Provide the [x, y] coordinate of the cell's center where the given text is located.  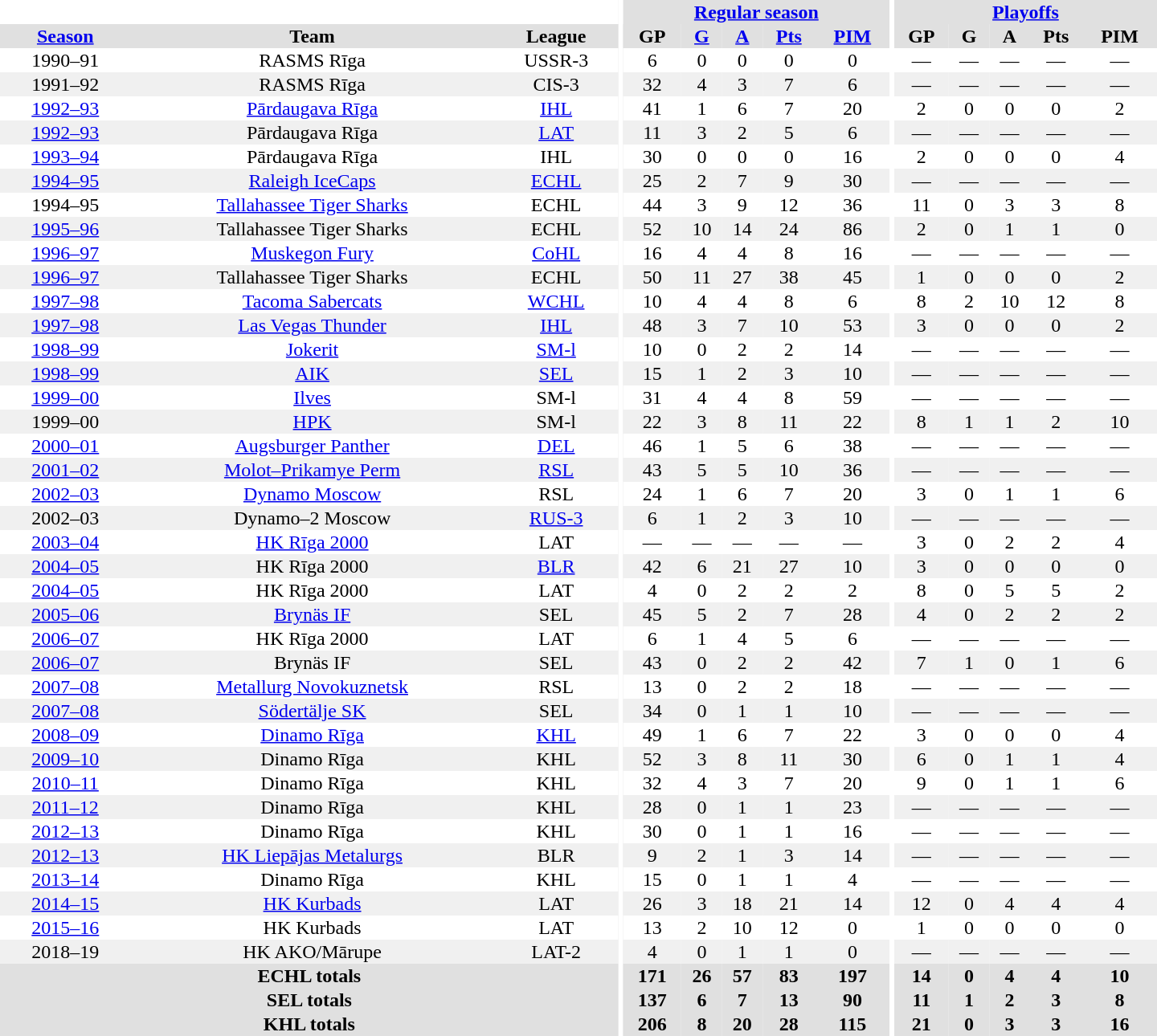
Raleigh IceCaps [313, 181]
44 [652, 205]
HK AKO/Mārupe [313, 952]
53 [852, 325]
83 [789, 976]
2001–02 [66, 470]
2010–11 [66, 783]
2005–06 [66, 614]
2014–15 [66, 903]
46 [652, 446]
Tacoma Sabercats [313, 301]
2008–09 [66, 735]
Ilves [313, 398]
206 [652, 1024]
57 [742, 976]
Playoffs [1025, 12]
Dynamo Moscow [313, 494]
AIK [313, 373]
1990–91 [66, 60]
Dynamo–2 Moscow [313, 518]
KHL totals [309, 1024]
2003–04 [66, 542]
2015–16 [66, 928]
Team [313, 36]
1993–94 [66, 157]
Södertälje SK [313, 711]
RUS-3 [556, 518]
2011–12 [66, 807]
CIS-3 [556, 84]
Metallurg Novokuznetsk [313, 687]
34 [652, 711]
Las Vegas Thunder [313, 325]
115 [852, 1024]
49 [652, 735]
ECHL totals [309, 976]
SEL totals [309, 1000]
LAT-2 [556, 952]
HK Liepājas Metalurgs [313, 855]
DEL [556, 446]
USSR-3 [556, 60]
Augsburger Panther [313, 446]
31 [652, 398]
Season [66, 36]
197 [852, 976]
Jokerit [313, 349]
1991–92 [66, 84]
137 [652, 1000]
2009–10 [66, 759]
48 [652, 325]
25 [652, 181]
HPK [313, 422]
Regular season [756, 12]
23 [852, 807]
1995–96 [66, 229]
Molot–Prikamye Perm [313, 470]
CoHL [556, 253]
86 [852, 229]
Muskegon Fury [313, 253]
59 [852, 398]
171 [652, 976]
2018–19 [66, 952]
90 [852, 1000]
2000–01 [66, 446]
2013–14 [66, 879]
41 [652, 108]
50 [652, 277]
League [556, 36]
WCHL [556, 301]
